For the text-containing cell, return its midpoint in (X, Y) coordinate format. 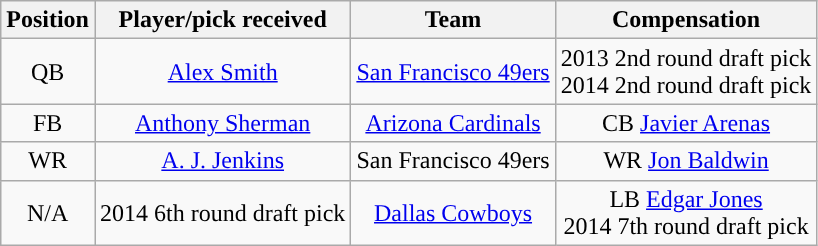
2014 6th round draft pick (222, 212)
Anthony Sherman (222, 123)
A. J. Jenkins (222, 161)
QB (48, 72)
Position (48, 20)
Arizona Cardinals (453, 123)
Compensation (686, 20)
Player/pick received (222, 20)
WR Jon Baldwin (686, 161)
N/A (48, 212)
2013 2nd round draft pick2014 2nd round draft pick (686, 72)
CB Javier Arenas (686, 123)
LB Edgar Jones2014 7th round draft pick (686, 212)
FB (48, 123)
Dallas Cowboys (453, 212)
WR (48, 161)
Team (453, 20)
Alex Smith (222, 72)
